Find where the given text appears and provide that cell's center as [x, y] coordinate. 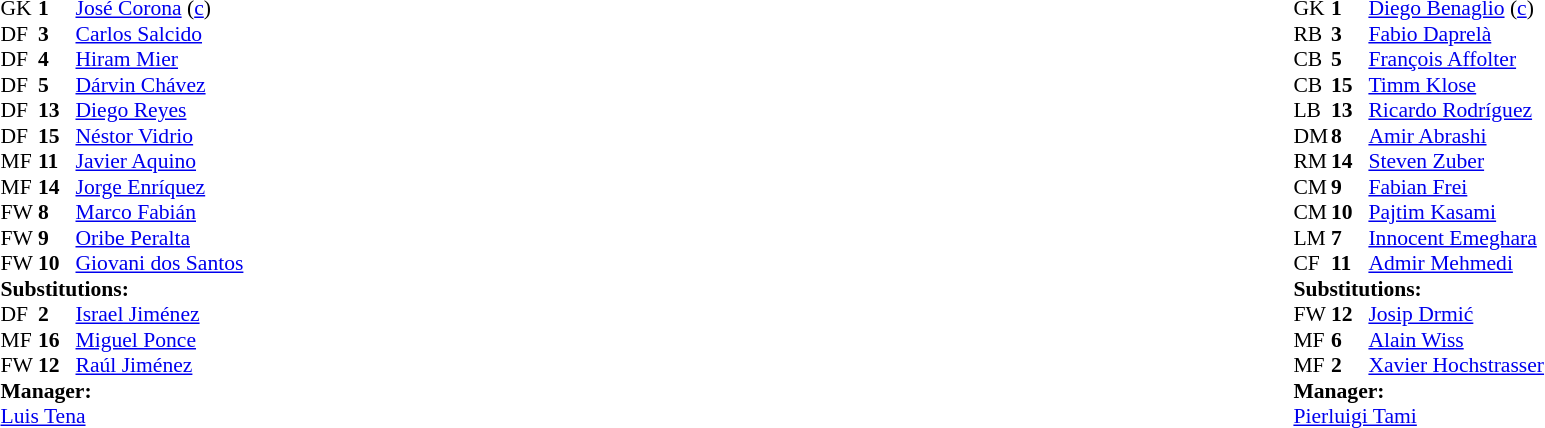
LM [1312, 238]
Alain Wiss [1456, 340]
François Affolter [1456, 59]
Timm Klose [1456, 85]
Néstor Vidrio [160, 136]
RM [1312, 161]
DM [1312, 136]
Diego Reyes [160, 111]
Ricardo Rodríguez [1456, 111]
Jorge Enríquez [160, 187]
Israel Jiménez [160, 315]
Admir Mehmedi [1456, 263]
16 [57, 340]
Marco Fabián [160, 213]
6 [1350, 340]
Amir Abrashi [1456, 136]
Steven Zuber [1456, 161]
Fabian Frei [1456, 187]
LB [1312, 111]
CF [1312, 263]
Hiram Mier [160, 59]
RB [1312, 34]
Miguel Ponce [160, 340]
Innocent Emeghara [1456, 238]
Pajtim Kasami [1456, 213]
Josip Drmić [1456, 315]
Dárvin Chávez [160, 85]
Raúl Jiménez [160, 365]
Giovani dos Santos [160, 263]
Xavier Hochstrasser [1456, 365]
Fabio Daprelà [1456, 34]
Carlos Salcido [160, 34]
Oribe Peralta [160, 238]
7 [1350, 238]
4 [57, 59]
Javier Aquino [160, 161]
